For the text-containing cell, return its midpoint in [X, Y] coordinate format. 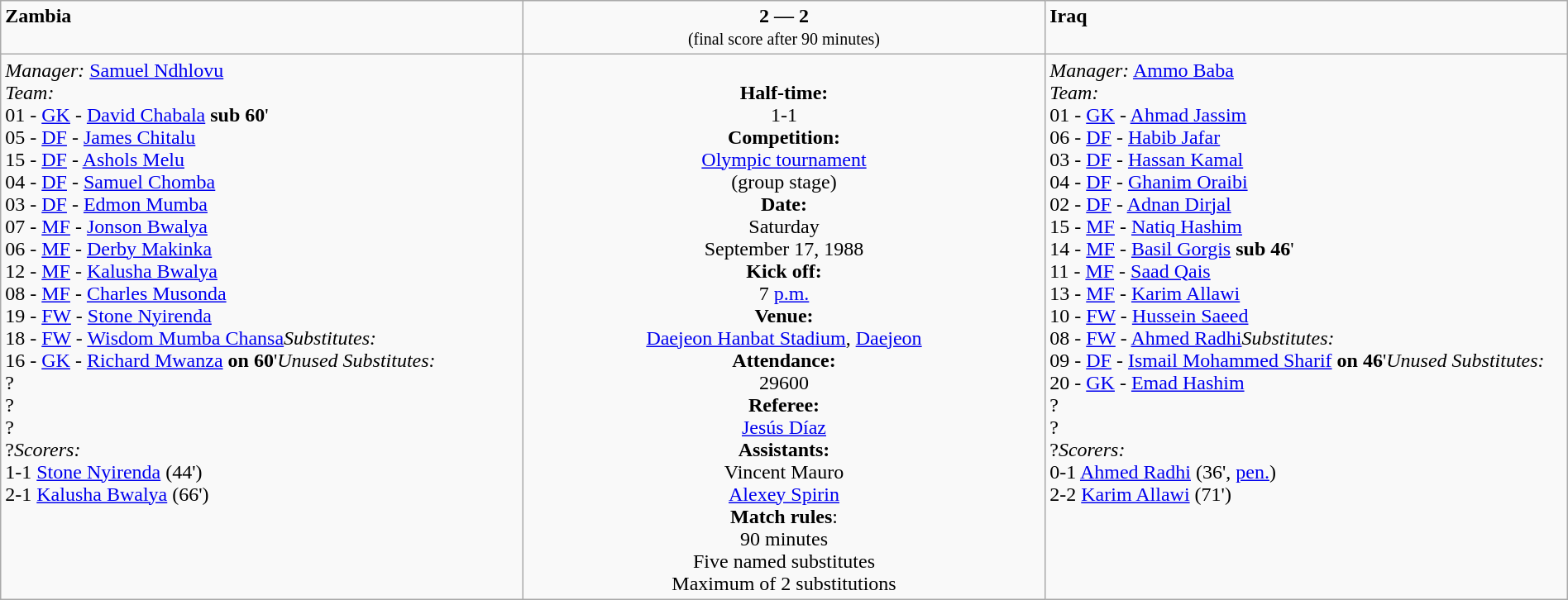
2 — 2(final score after 90 minutes) [784, 28]
Iraq [1307, 28]
Zambia [262, 28]
